Scan for the cell matching the given text and deliver its (x, y) coordinate at center. 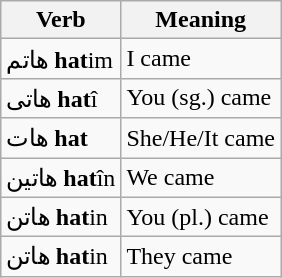
You (pl.) came (201, 217)
هاتم hatim (61, 59)
هاتی hatî (61, 98)
She/He/It came (201, 138)
I came (201, 59)
They came (201, 257)
We came (201, 178)
هاتین hatîn (61, 178)
Verb (61, 20)
You (sg.) came (201, 98)
هات hat (61, 138)
Meaning (201, 20)
